For the text-containing cell, return its midpoint in [x, y] coordinate format. 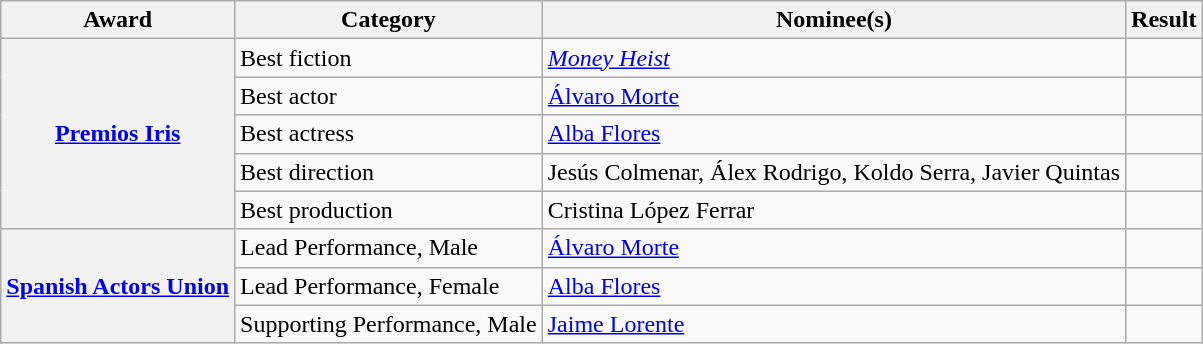
Jaime Lorente [834, 324]
Spanish Actors Union [118, 286]
Jesús Colmenar, Álex Rodrigo, Koldo Serra, Javier Quintas [834, 172]
Premios Iris [118, 134]
Best actor [389, 96]
Cristina López Ferrar [834, 210]
Best direction [389, 172]
Category [389, 20]
Lead Performance, Female [389, 286]
Money Heist [834, 58]
Best production [389, 210]
Supporting Performance, Male [389, 324]
Lead Performance, Male [389, 248]
Result [1164, 20]
Nominee(s) [834, 20]
Award [118, 20]
Best actress [389, 134]
Best fiction [389, 58]
